Return [x, y] of the center of cell containing provided text 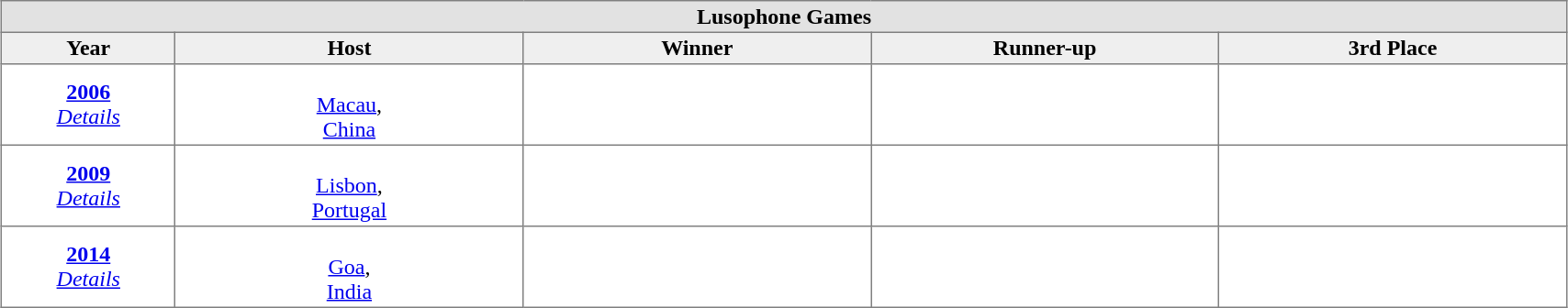
Goa, India [349, 267]
Winner [698, 48]
2006Details [88, 104]
2014Details [88, 267]
3rd Place [1394, 48]
Lusophone Games [784, 16]
Year [88, 48]
Macau, China [349, 104]
Runner-up [1045, 48]
Lisbon, Portugal [349, 185]
Host [349, 48]
2009Details [88, 185]
